Detect which cell encompasses the target text, then output its [x, y] center coordinate. 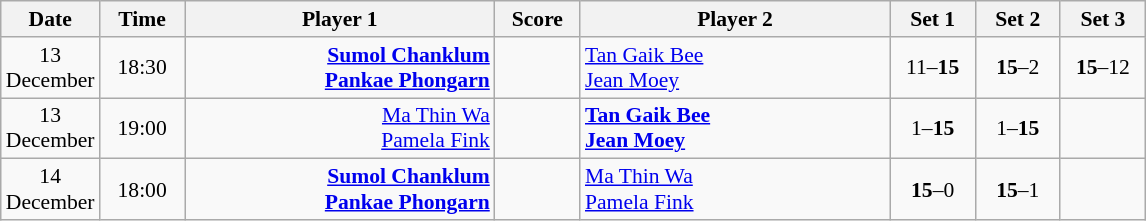
Set 2 [1018, 19]
11–15 [932, 68]
Date [50, 19]
18:30 [142, 68]
Player 1 [340, 19]
15–12 [1102, 68]
15–2 [1018, 68]
Set 1 [932, 19]
18:00 [142, 190]
Set 3 [1102, 19]
15–0 [932, 190]
Player 2 [735, 19]
Score [538, 19]
14 December [50, 190]
19:00 [142, 128]
Time [142, 19]
15–1 [1018, 190]
